Provide the (x, y) coordinate of the cell's center where the given text is located.  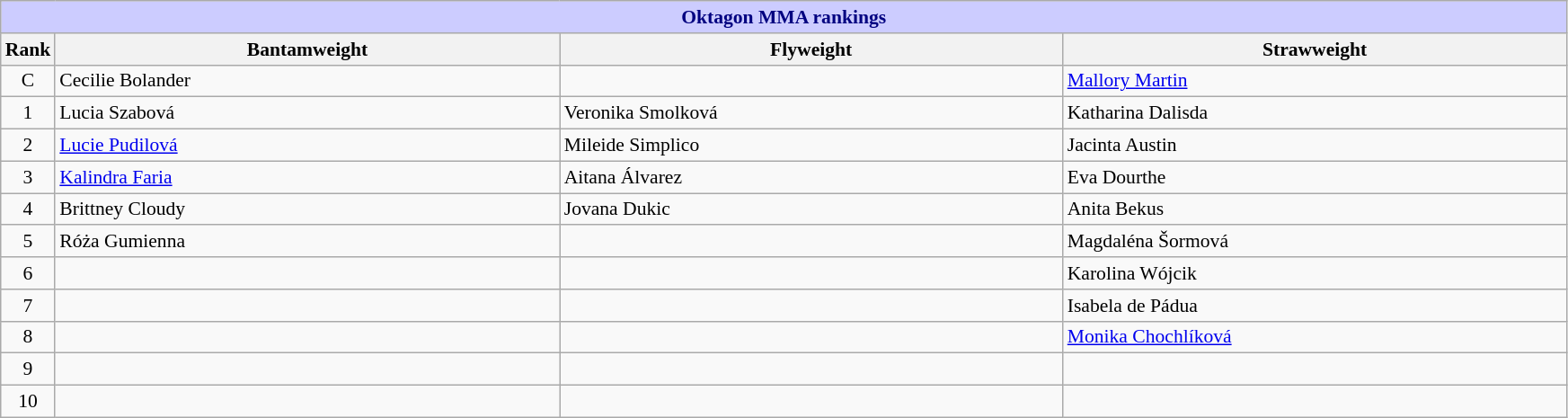
Jacinta Austin (1316, 146)
Cecilie Bolander (307, 81)
C (29, 81)
Oktagon MMA rankings (784, 17)
Veronika Smolková (811, 113)
Mallory Martin (1316, 81)
2 (29, 146)
Flyweight (811, 49)
Bantamweight (307, 49)
Monika Chochlíková (1316, 337)
Kalindra Faria (307, 177)
9 (29, 369)
Anita Bekus (1316, 209)
Jovana Dukic (811, 209)
7 (29, 306)
8 (29, 337)
4 (29, 209)
Lucie Pudilová (307, 146)
Eva Dourthe (1316, 177)
Mileide Simplico (811, 146)
Magdaléna Šormová (1316, 242)
5 (29, 242)
Róża Gumienna (307, 242)
Lucia Szabová (307, 113)
10 (29, 402)
3 (29, 177)
Isabela de Pádua (1316, 306)
1 (29, 113)
Rank (29, 49)
Strawweight (1316, 49)
Aitana Álvarez (811, 177)
6 (29, 273)
Karolina Wójcik (1316, 273)
Katharina Dalisda (1316, 113)
Brittney Cloudy (307, 209)
